Return (X, Y) of the center of cell containing provided text 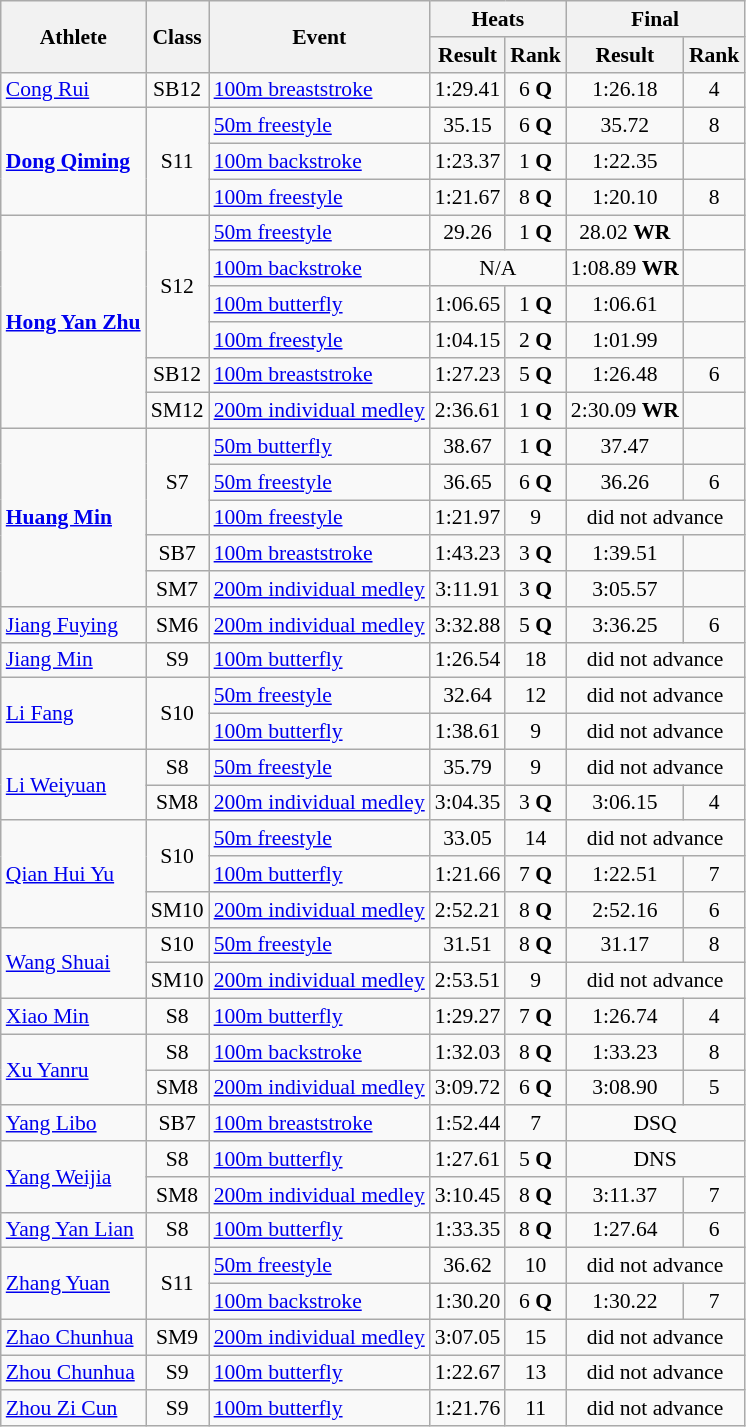
SM9 (178, 1337)
1:29.27 (468, 1017)
2:36.61 (468, 411)
SM7 (178, 589)
DSQ (656, 1124)
Hong Yan Zhu (74, 322)
3:11.37 (625, 1195)
35.15 (468, 126)
33.05 (468, 839)
2:30.09 WR (625, 411)
1:21.67 (468, 197)
3:04.35 (468, 803)
Li Fang (74, 714)
1:39.51 (625, 554)
1:27.61 (468, 1159)
1:26.74 (625, 1017)
36.65 (468, 482)
2:52.21 (468, 910)
36.62 (468, 1266)
50m butterfly (320, 447)
1:27.64 (625, 1230)
1:22.51 (625, 874)
31.51 (468, 945)
36.26 (625, 482)
Wang Shuai (74, 962)
37.47 (625, 447)
N/A (498, 269)
Yang Libo (74, 1124)
Xiao Min (74, 1017)
12 (536, 696)
18 (536, 660)
1:22.67 (468, 1373)
1:20.10 (625, 197)
1:23.37 (468, 162)
1:32.03 (468, 1052)
1:06.65 (468, 304)
Final (656, 19)
11 (536, 1409)
3:08.90 (625, 1088)
15 (536, 1337)
2:52.16 (625, 910)
35.72 (625, 126)
10 (536, 1266)
1:30.20 (468, 1302)
1:01.99 (625, 340)
2 Q (536, 340)
Xu Yanru (74, 1070)
5 (714, 1088)
31.17 (625, 945)
Qian Hui Yu (74, 874)
SM12 (178, 411)
Yang Yan Lian (74, 1230)
13 (536, 1373)
Class (178, 36)
1:43.23 (468, 554)
3:07.05 (468, 1337)
Zhou Zi Cun (74, 1409)
Heats (498, 19)
Zhou Chunhua (74, 1373)
Yang Weijia (74, 1176)
28.02 WR (625, 233)
2:53.51 (468, 981)
1:27.23 (468, 375)
1:38.61 (468, 732)
S12 (178, 286)
1:08.89 WR (625, 269)
1:26.18 (625, 90)
3:05.57 (625, 589)
3:06.15 (625, 803)
32.64 (468, 696)
Dong Qiming (74, 162)
1:29.41 (468, 90)
1:22.35 (625, 162)
1:33.35 (468, 1230)
3:32.88 (468, 625)
38.67 (468, 447)
Cong Rui (74, 90)
Zhao Chunhua (74, 1337)
1:26.54 (468, 660)
1:52.44 (468, 1124)
1:33.23 (625, 1052)
1:21.76 (468, 1409)
29.26 (468, 233)
3:10.45 (468, 1195)
1:21.97 (468, 518)
Zhang Yuan (74, 1284)
35.79 (468, 767)
3:11.91 (468, 589)
1:21.66 (468, 874)
1:26.48 (625, 375)
14 (536, 839)
Jiang Min (74, 660)
1:06.61 (625, 304)
Athlete (74, 36)
Li Weiyuan (74, 784)
Jiang Fuying (74, 625)
S7 (178, 482)
1:04.15 (468, 340)
1:30.22 (625, 1302)
3:09.72 (468, 1088)
Huang Min (74, 518)
3:36.25 (625, 625)
SM6 (178, 625)
DNS (656, 1159)
Event (320, 36)
